Search for the cell housing the specified text and yield its (x, y) center coordinate. 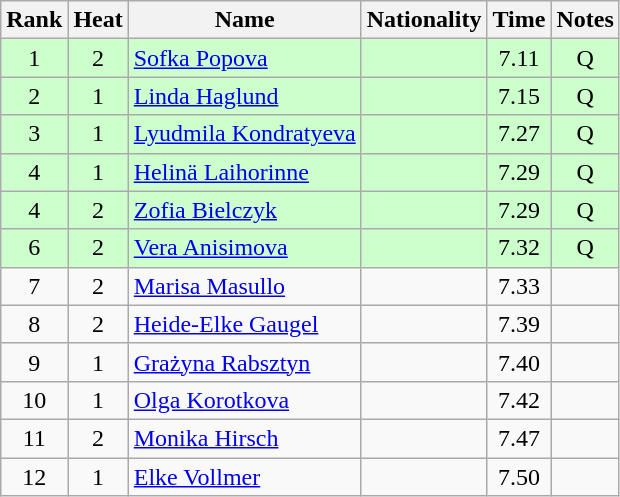
9 (34, 362)
7.47 (519, 438)
Time (519, 20)
Helinä Laihorinne (244, 172)
7.11 (519, 58)
10 (34, 400)
7.50 (519, 477)
3 (34, 134)
Zofia Bielczyk (244, 210)
Monika Hirsch (244, 438)
7.33 (519, 286)
Heat (98, 20)
Name (244, 20)
7.40 (519, 362)
7.39 (519, 324)
6 (34, 248)
Notes (585, 20)
Marisa Masullo (244, 286)
11 (34, 438)
12 (34, 477)
Grażyna Rabsztyn (244, 362)
7.27 (519, 134)
8 (34, 324)
Nationality (424, 20)
7.32 (519, 248)
Vera Anisimova (244, 248)
Heide-Elke Gaugel (244, 324)
7.15 (519, 96)
7 (34, 286)
Sofka Popova (244, 58)
Linda Haglund (244, 96)
Rank (34, 20)
Elke Vollmer (244, 477)
Olga Korotkova (244, 400)
7.42 (519, 400)
Lyudmila Kondratyeva (244, 134)
